Detect which cell encompasses the target text, then output its (X, Y) center coordinate. 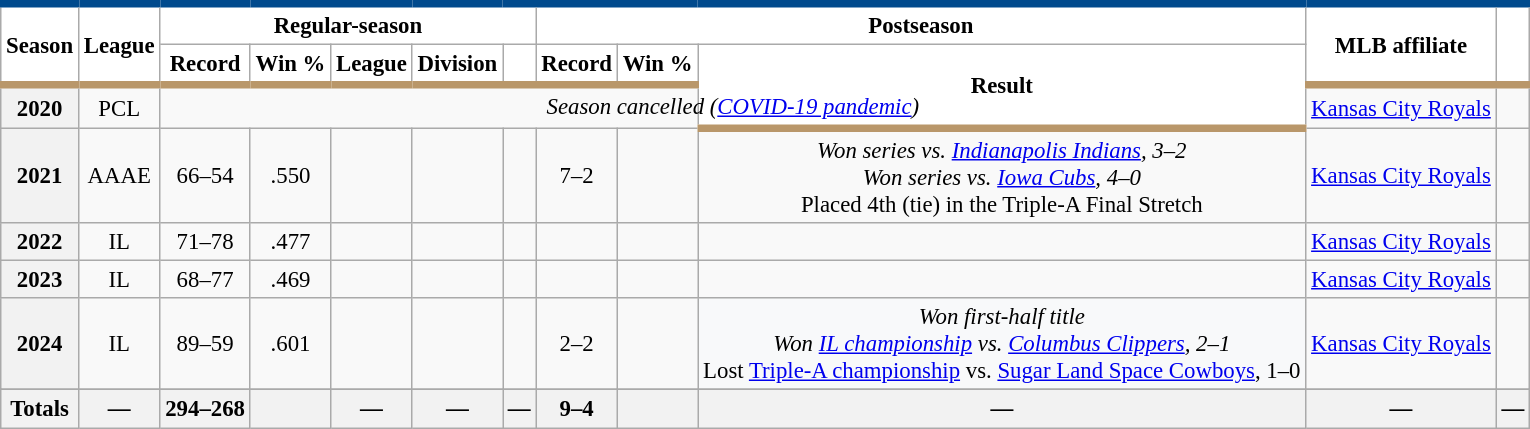
Season cancelled (COVID-19 pandemic) (733, 107)
.550 (290, 176)
2020 (40, 107)
PCL (118, 107)
294–268 (205, 409)
Result (1002, 87)
2023 (40, 280)
Won series vs. Indianapolis Indians, 3–2Won series vs. Iowa Cubs, 4–0Placed 4th (tie) in the Triple-A Final Stretch (1002, 176)
Postseason (921, 24)
2022 (40, 242)
.601 (290, 344)
Won first-half titleWon IL championship vs. Columbus Clippers, 2–1Lost Triple-A championship vs. Sugar Land Space Cowboys, 1–0 (1002, 344)
71–78 (205, 242)
.469 (290, 280)
66–54 (205, 176)
Totals (40, 409)
.477 (290, 242)
2024 (40, 344)
9–4 (576, 409)
68–77 (205, 280)
7–2 (576, 176)
MLB affiliate (1401, 44)
Season (40, 44)
89–59 (205, 344)
Division (457, 66)
Regular-season (348, 24)
2–2 (576, 344)
2021 (40, 176)
AAAE (118, 176)
